Pinpoint the cell where the given text exists, returning its [x, y] midpoint coordinate. 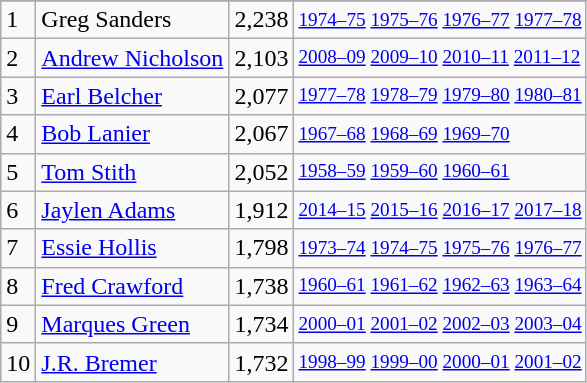
1,732 [262, 362]
1973–74 1974–75 1975–76 1976–77 [440, 248]
3 [18, 96]
1977–78 1978–79 1979–80 1980–81 [440, 96]
7 [18, 248]
Andrew Nicholson [132, 58]
Bob Lanier [132, 134]
Essie Hollis [132, 248]
2,077 [262, 96]
6 [18, 210]
2,103 [262, 58]
1,734 [262, 324]
Greg Sanders [132, 20]
8 [18, 286]
2,052 [262, 172]
1,912 [262, 210]
2 [18, 58]
Fred Crawford [132, 286]
1,798 [262, 248]
Tom Stith [132, 172]
2,067 [262, 134]
J.R. Bremer [132, 362]
1960–61 1961–62 1962–63 1963–64 [440, 286]
1958–59 1959–60 1960–61 [440, 172]
Marques Green [132, 324]
9 [18, 324]
2000–01 2001–02 2002–03 2003–04 [440, 324]
Jaylen Adams [132, 210]
5 [18, 172]
10 [18, 362]
2014–15 2015–16 2016–17 2017–18 [440, 210]
1998–99 1999–00 2000–01 2001–02 [440, 362]
1974–75 1975–76 1976–77 1977–78 [440, 20]
4 [18, 134]
1967–68 1968–69 1969–70 [440, 134]
1,738 [262, 286]
2008–09 2009–10 2010–11 2011–12 [440, 58]
Earl Belcher [132, 96]
2,238 [262, 20]
1 [18, 20]
